Output the (x, y) coordinate of the center of the cell containing the given text.  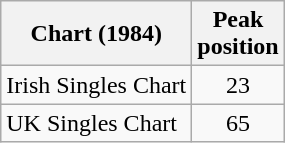
65 (238, 123)
Irish Singles Chart (96, 85)
UK Singles Chart (96, 123)
Peakposition (238, 34)
Chart (1984) (96, 34)
23 (238, 85)
